From the cell containing the given text, extract its center point as [x, y] coordinate. 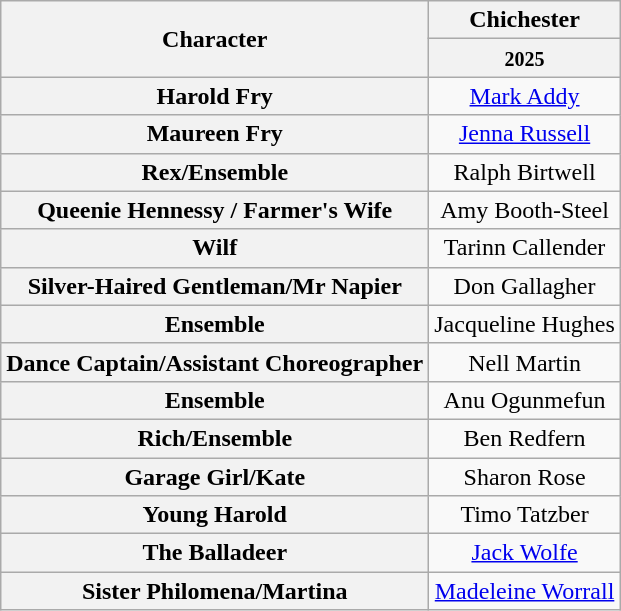
Rich/Ensemble [215, 438]
Timo Tatzber [525, 515]
Young Harold [215, 515]
Wilf [215, 248]
Rex/Ensemble [215, 172]
Tarinn Callender [525, 248]
Ben Redfern [525, 438]
Garage Girl/Kate [215, 477]
Chichester [525, 20]
Maureen Fry [215, 134]
Jenna Russell [525, 134]
Madeleine Worrall [525, 591]
Jacqueline Hughes [525, 324]
Silver-Haired Gentleman/Mr Napier [215, 286]
The Balladeer [215, 553]
Harold Fry [215, 96]
Ralph Birtwell [525, 172]
Sharon Rose [525, 477]
2025 [525, 58]
Anu Ogunmefun [525, 400]
Jack Wolfe [525, 553]
Mark Addy [525, 96]
Nell Martin [525, 362]
Sister Philomena/Martina [215, 591]
Dance Captain/Assistant Choreographer [215, 362]
Amy Booth-Steel [525, 210]
Don Gallagher [525, 286]
Queenie Hennessy / Farmer's Wife [215, 210]
Character [215, 39]
